Extract the (X, Y) coordinate from the center of the cell holding the provided text.  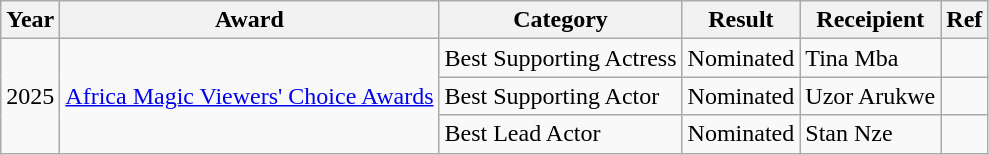
Uzor Arukwe (870, 96)
Receipient (870, 20)
Africa Magic Viewers' Choice Awards (250, 96)
Year (30, 20)
Best Supporting Actor (560, 96)
Award (250, 20)
Best Supporting Actress (560, 58)
Category (560, 20)
Ref (964, 20)
Result (741, 20)
Stan Nze (870, 134)
Best Lead Actor (560, 134)
2025 (30, 96)
Tina Mba (870, 58)
